Pinpoint the cell where the given text exists, returning its [X, Y] midpoint coordinate. 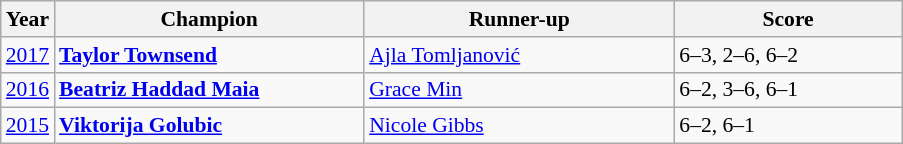
Year [28, 19]
6–2, 6–1 [788, 126]
6–3, 2–6, 6–2 [788, 55]
Ajla Tomljanović [519, 55]
Runner-up [519, 19]
2016 [28, 90]
2015 [28, 126]
Grace Min [519, 90]
Beatriz Haddad Maia [209, 90]
Nicole Gibbs [519, 126]
Viktorija Golubic [209, 126]
Score [788, 19]
Taylor Townsend [209, 55]
2017 [28, 55]
6–2, 3–6, 6–1 [788, 90]
Champion [209, 19]
